Return (X, Y) of the center of cell containing provided text 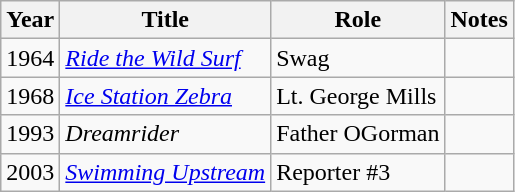
Father OGorman (358, 134)
Lt. George Mills (358, 96)
1968 (30, 96)
Ice Station Zebra (166, 96)
2003 (30, 172)
Swimming Upstream (166, 172)
1993 (30, 134)
Year (30, 20)
Dreamrider (166, 134)
Role (358, 20)
Swag (358, 58)
Ride the Wild Surf (166, 58)
Reporter #3 (358, 172)
Notes (479, 20)
1964 (30, 58)
Title (166, 20)
